Extract the [x, y] coordinate from the center of the cell holding the provided text.  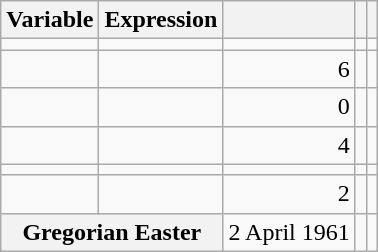
2 [289, 194]
Gregorian Easter [112, 232]
Variable [50, 20]
2 April 1961 [289, 232]
4 [289, 145]
6 [289, 69]
Expression [161, 20]
0 [289, 107]
